Scan for the cell matching the given text and deliver its (x, y) coordinate at center. 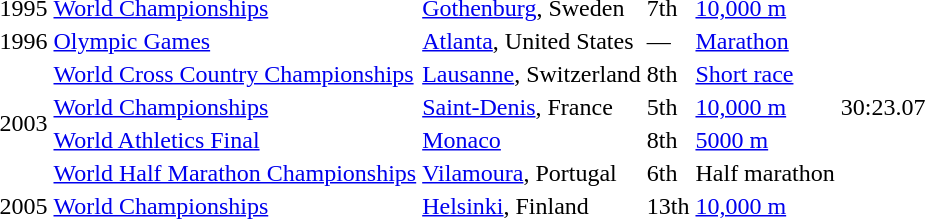
World Athletics Final (235, 140)
Monaco (532, 140)
5000 m (765, 140)
Atlanta, United States (532, 41)
Lausanne, Switzerland (532, 74)
World Championships (235, 107)
World Half Marathon Championships (235, 173)
Half marathon (765, 173)
Marathon (765, 41)
5th (668, 107)
Olympic Games (235, 41)
10,000 m (765, 107)
Saint-Denis, France (532, 107)
World Cross Country Championships (235, 74)
Short race (765, 74)
Vilamoura, Portugal (532, 173)
— (668, 41)
6th (668, 173)
